Return the [x, y] coordinate for the center point of the cell that contains the specified text.  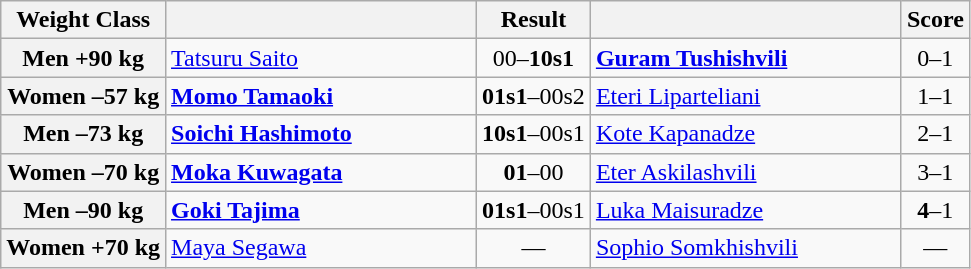
Women –57 kg [84, 96]
Soichi Hashimoto [322, 134]
Men +90 kg [84, 58]
Weight Class [84, 20]
01–00 [534, 172]
Women –70 kg [84, 172]
Moka Kuwagata [322, 172]
Tatsuru Saito [322, 58]
Guram Tushishvili [746, 58]
Maya Segawa [322, 248]
Eteri Liparteliani [746, 96]
Sophio Somkhishvili [746, 248]
Luka Maisuradze [746, 210]
Men –73 kg [84, 134]
Result [534, 20]
Kote Kapanadze [746, 134]
4–1 [935, 210]
3–1 [935, 172]
Score [935, 20]
0–1 [935, 58]
Goki Tajima [322, 210]
Women +70 kg [84, 248]
Men –90 kg [84, 210]
2–1 [935, 134]
Momo Tamaoki [322, 96]
00–10s1 [534, 58]
01s1–00s2 [534, 96]
Eter Askilashvili [746, 172]
10s1–00s1 [534, 134]
01s1–00s1 [534, 210]
1–1 [935, 96]
